From the cell containing the given text, extract its center point as [X, Y] coordinate. 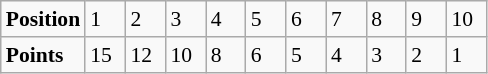
7 [346, 19]
Points [43, 55]
9 [426, 19]
Position [43, 19]
12 [145, 55]
15 [105, 55]
